Provide the [x, y] coordinate of the cell's center where the given text is located.  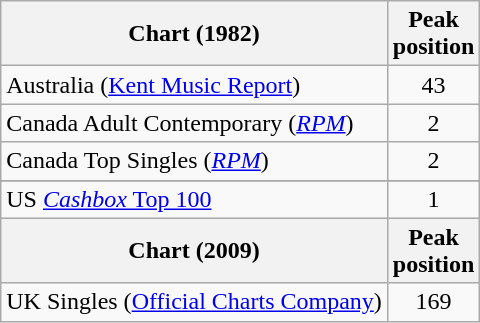
Chart (2009) [194, 250]
Chart (1982) [194, 34]
US Cashbox Top 100 [194, 199]
UK Singles (Official Charts Company) [194, 302]
Canada Top Singles (RPM) [194, 161]
Australia (Kent Music Report) [194, 85]
43 [433, 85]
169 [433, 302]
1 [433, 199]
Canada Adult Contemporary (RPM) [194, 123]
